Extract the (X, Y) coordinate from the center of the cell holding the provided text.  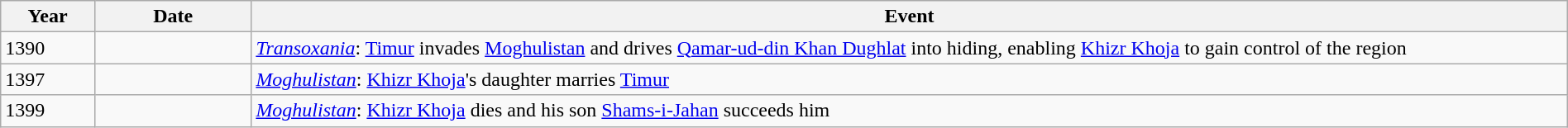
Moghulistan: Khizr Khoja dies and his son Shams-i-Jahan succeeds him (910, 111)
Transoxania: Timur invades Moghulistan and drives Qamar-ud-din Khan Dughlat into hiding, enabling Khizr Khoja to gain control of the region (910, 48)
1399 (48, 111)
Moghulistan: Khizr Khoja's daughter marries Timur (910, 79)
1397 (48, 79)
1390 (48, 48)
Year (48, 17)
Event (910, 17)
Date (172, 17)
